Find where the given text appears and provide that cell's center as [x, y] coordinate. 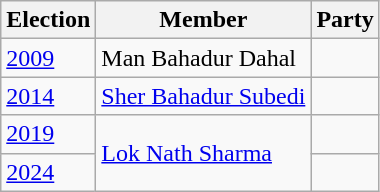
2019 [48, 134]
Election [48, 20]
Member [204, 20]
2014 [48, 96]
Lok Nath Sharma [204, 153]
Sher Bahadur Subedi [204, 96]
Party [345, 20]
2024 [48, 172]
Man Bahadur Dahal [204, 58]
2009 [48, 58]
